Locate the cell with the specified text and output its [x, y] center coordinate. 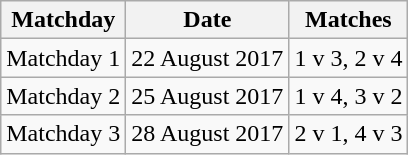
Matchday 3 [64, 134]
Matchday 2 [64, 96]
22 August 2017 [208, 58]
1 v 4, 3 v 2 [348, 96]
28 August 2017 [208, 134]
Date [208, 20]
Matches [348, 20]
Matchday [64, 20]
2 v 1, 4 v 3 [348, 134]
1 v 3, 2 v 4 [348, 58]
Matchday 1 [64, 58]
25 August 2017 [208, 96]
